For the text-containing cell, return its midpoint in [X, Y] coordinate format. 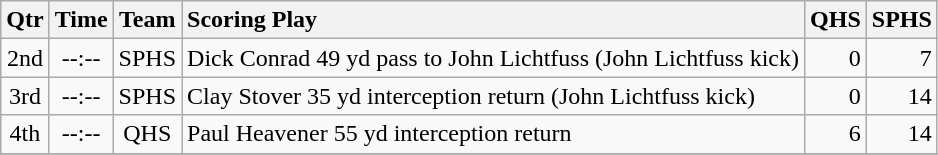
Time [81, 20]
Paul Heavener 55 yd interception return [494, 134]
7 [902, 58]
Team [147, 20]
2nd [25, 58]
Clay Stover 35 yd interception return (John Lichtfuss kick) [494, 96]
6 [836, 134]
Dick Conrad 49 yd pass to John Lichtfuss (John Lichtfuss kick) [494, 58]
Qtr [25, 20]
4th [25, 134]
Scoring Play [494, 20]
3rd [25, 96]
